Pinpoint the cell where the given text exists, returning its (X, Y) midpoint coordinate. 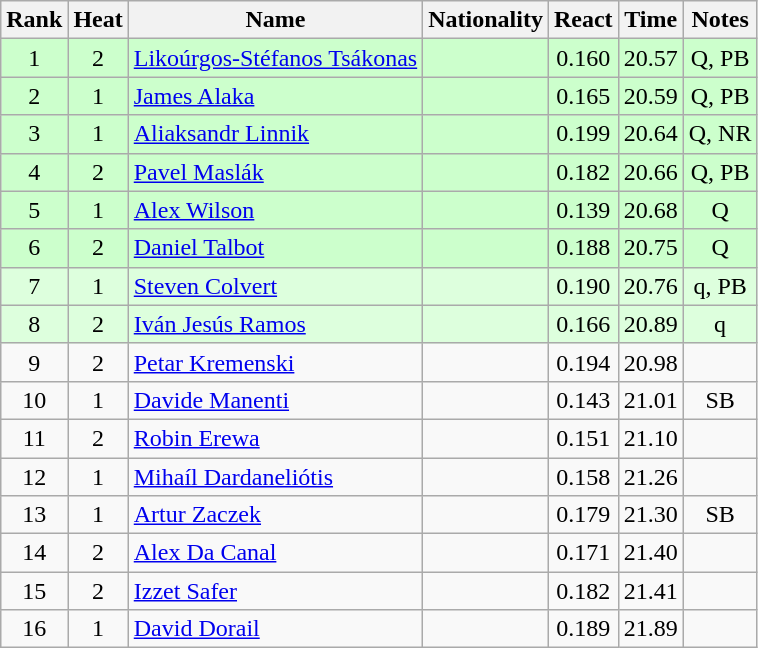
16 (34, 629)
9 (34, 362)
Mihaíl Dardaneliótis (275, 477)
q, PB (720, 286)
20.76 (650, 286)
Alex Wilson (275, 210)
20.98 (650, 362)
0.189 (583, 629)
Likoúrgos-Stéfanos Tsákonas (275, 58)
0.179 (583, 515)
Iván Jesús Ramos (275, 324)
Rank (34, 20)
21.26 (650, 477)
11 (34, 438)
q (720, 324)
21.01 (650, 400)
Steven Colvert (275, 286)
4 (34, 172)
Name (275, 20)
3 (34, 134)
0.194 (583, 362)
Izzet Safer (275, 591)
0.158 (583, 477)
Petar Kremenski (275, 362)
0.188 (583, 248)
Aliaksandr Linnik (275, 134)
21.30 (650, 515)
10 (34, 400)
12 (34, 477)
14 (34, 553)
Davide Manenti (275, 400)
Q, NR (720, 134)
7 (34, 286)
Artur Zaczek (275, 515)
20.89 (650, 324)
0.143 (583, 400)
15 (34, 591)
5 (34, 210)
0.151 (583, 438)
0.190 (583, 286)
Robin Erewa (275, 438)
Notes (720, 20)
21.40 (650, 553)
James Alaka (275, 96)
0.160 (583, 58)
David Dorail (275, 629)
Time (650, 20)
6 (34, 248)
Daniel Talbot (275, 248)
21.10 (650, 438)
21.41 (650, 591)
20.68 (650, 210)
Nationality (486, 20)
13 (34, 515)
0.165 (583, 96)
20.66 (650, 172)
0.166 (583, 324)
8 (34, 324)
Pavel Maslák (275, 172)
0.199 (583, 134)
20.59 (650, 96)
20.75 (650, 248)
20.64 (650, 134)
React (583, 20)
Alex Da Canal (275, 553)
0.139 (583, 210)
21.89 (650, 629)
0.171 (583, 553)
20.57 (650, 58)
Heat (98, 20)
